Return [X, Y] of the center of cell containing provided text 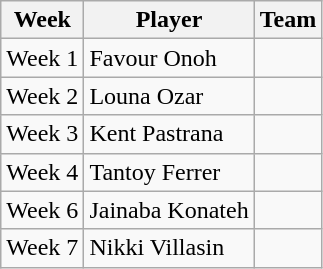
Jainaba Konateh [169, 210]
Week 4 [42, 172]
Nikki Villasin [169, 248]
Tantoy Ferrer [169, 172]
Week 6 [42, 210]
Week 2 [42, 96]
Week [42, 20]
Favour Onoh [169, 58]
Louna Ozar [169, 96]
Player [169, 20]
Week 3 [42, 134]
Team [288, 20]
Week 7 [42, 248]
Week 1 [42, 58]
Kent Pastrana [169, 134]
